Locate the cell with the specified text and output its [x, y] center coordinate. 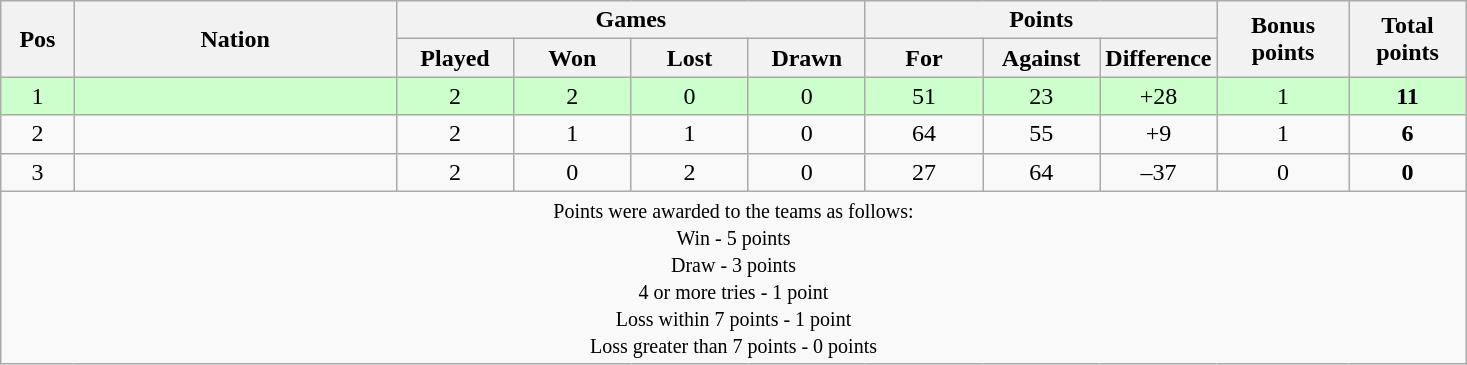
27 [924, 172]
+9 [1158, 134]
Difference [1158, 58]
55 [1042, 134]
11 [1408, 96]
3 [38, 172]
Totalpoints [1408, 39]
6 [1408, 134]
Games [630, 20]
Pos [38, 39]
Won [572, 58]
For [924, 58]
Lost [690, 58]
Nation [235, 39]
–37 [1158, 172]
+28 [1158, 96]
Drawn [806, 58]
51 [924, 96]
Played [454, 58]
Points [1041, 20]
23 [1042, 96]
Against [1042, 58]
Bonuspoints [1283, 39]
